Capture the cell that displays the provided text and extract its [x, y] central coordinate. 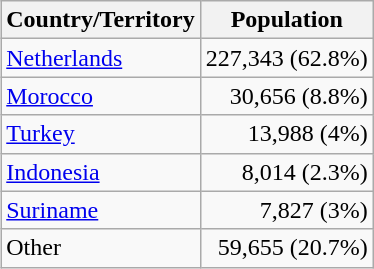
227,343 (62.8%) [286, 58]
Suriname [100, 210]
Country/Territory [100, 20]
30,656 (8.8%) [286, 96]
Population [286, 20]
8,014 (2.3%) [286, 172]
7,827 (3%) [286, 210]
Netherlands [100, 58]
59,655 (20.7%) [286, 248]
Morocco [100, 96]
Indonesia [100, 172]
13,988 (4%) [286, 134]
Turkey [100, 134]
Other [100, 248]
